Search for the cell housing the specified text and yield its (x, y) center coordinate. 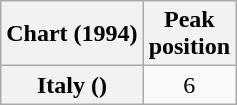
6 (189, 85)
Chart (1994) (72, 34)
Italy () (72, 85)
Peakposition (189, 34)
